Provide the [x, y] coordinate of the cell's center where the given text is located.  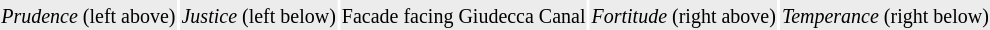
Temperance (right below) [885, 15]
Fortitude (right above) [684, 15]
Facade facing Giudecca Canal [464, 15]
Prudence (left above) [88, 15]
Justice (left below) [258, 15]
